Return [X, Y] of the center of cell containing provided text 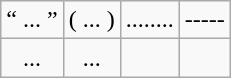
( ... ) [92, 20]
“ ... ” [32, 20]
........ [150, 20]
----- [204, 20]
